Find where the given text appears and provide that cell's center as (x, y) coordinate. 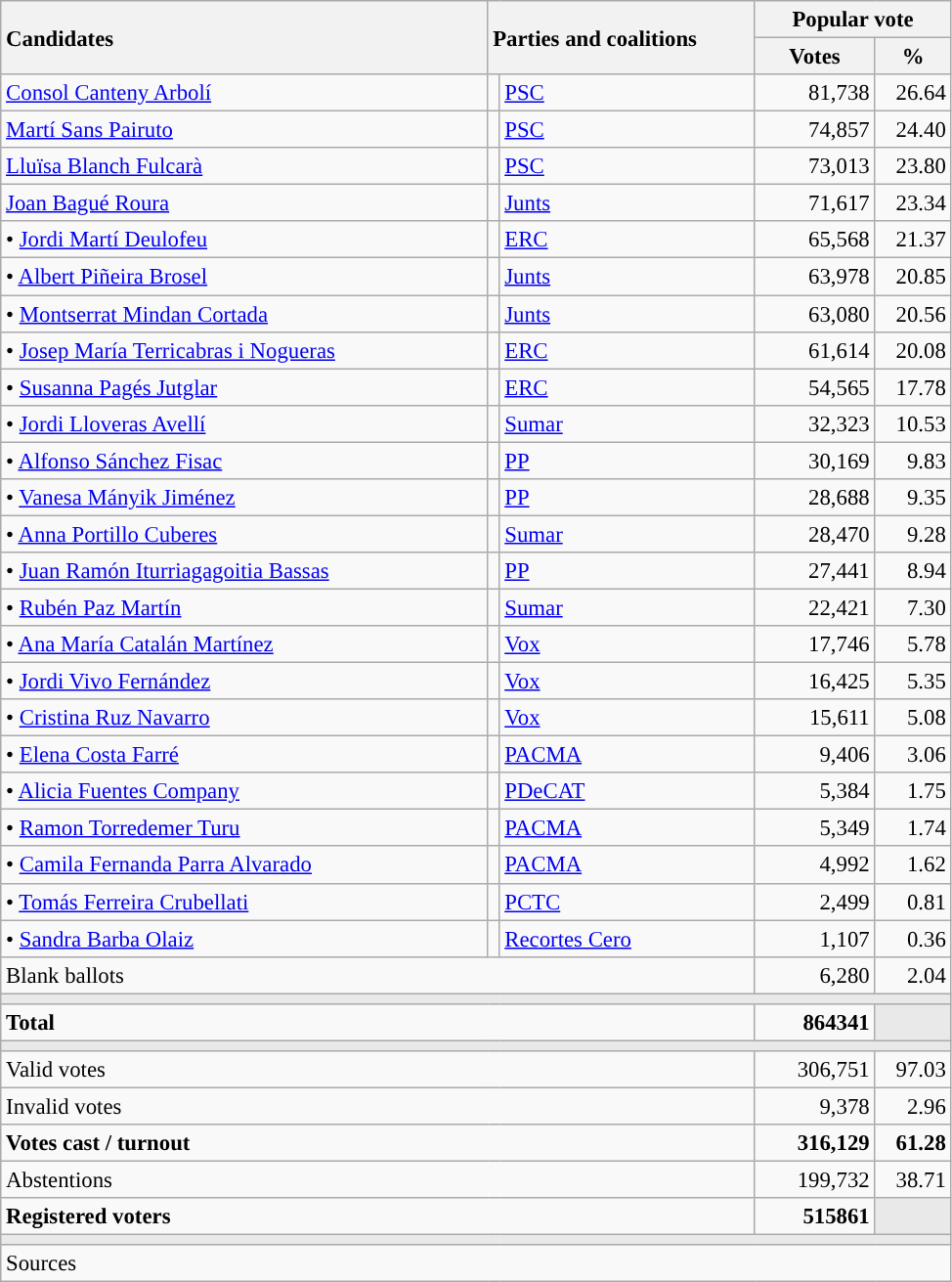
Votes cast / turnout (377, 1143)
Valid votes (377, 1070)
• Tomás Ferreira Crubellati (244, 902)
• Ana María Catalán Martínez (244, 644)
1.75 (913, 791)
5.35 (913, 682)
20.56 (913, 314)
Joan Bagué Roura (244, 203)
1.74 (913, 828)
199,732 (815, 1180)
• Jordi Vivo Fernández (244, 682)
28,470 (815, 534)
• Montserrat Mindan Cortada (244, 314)
• Jordi Martí Deulofeu (244, 240)
63,978 (815, 277)
9,406 (815, 755)
• Alicia Fuentes Company (244, 791)
• Sandra Barba Olaiz (244, 939)
Registered voters (377, 1216)
• Albert Piñeira Brosel (244, 277)
306,751 (815, 1070)
PDeCAT (627, 791)
17.78 (913, 387)
61,614 (815, 350)
Parties and coalitions (622, 37)
20.85 (913, 277)
Candidates (244, 37)
• Camila Fernanda Parra Alvarado (244, 865)
864341 (815, 1023)
15,611 (815, 718)
PCTC (627, 902)
6,280 (815, 975)
• Alfonso Sánchez Fisac (244, 461)
16,425 (815, 682)
81,738 (815, 93)
• Cristina Ruz Navarro (244, 718)
9.83 (913, 461)
2,499 (815, 902)
Abstentions (377, 1180)
61.28 (913, 1143)
Sources (476, 1263)
• Anna Portillo Cuberes (244, 534)
74,857 (815, 130)
26.64 (913, 93)
Votes (815, 57)
32,323 (815, 423)
Recortes Cero (627, 939)
20.08 (913, 350)
97.03 (913, 1070)
• Elena Costa Farré (244, 755)
63,080 (815, 314)
8.94 (913, 571)
• Susanna Pagés Jutglar (244, 387)
5,349 (815, 828)
1.62 (913, 865)
515861 (815, 1216)
• Rubén Paz Martín (244, 607)
27,441 (815, 571)
0.81 (913, 902)
9.35 (913, 498)
• Ramon Torredemer Turu (244, 828)
2.96 (913, 1106)
54,565 (815, 387)
• Josep María Terricabras i Nogueras (244, 350)
2.04 (913, 975)
Invalid votes (377, 1106)
Total (377, 1023)
71,617 (815, 203)
Martí Sans Pairuto (244, 130)
Consol Canteny Arbolí (244, 93)
316,129 (815, 1143)
9,378 (815, 1106)
23.34 (913, 203)
30,169 (815, 461)
28,688 (815, 498)
5.78 (913, 644)
4,992 (815, 865)
10.53 (913, 423)
• Juan Ramón Iturriagagoitia Bassas (244, 571)
% (913, 57)
73,013 (815, 166)
7.30 (913, 607)
5.08 (913, 718)
Popular vote (852, 20)
23.80 (913, 166)
• Jordi Lloveras Avellí (244, 423)
38.71 (913, 1180)
17,746 (815, 644)
1,107 (815, 939)
21.37 (913, 240)
3.06 (913, 755)
9.28 (913, 534)
65,568 (815, 240)
0.36 (913, 939)
Lluïsa Blanch Fulcarà (244, 166)
24.40 (913, 130)
22,421 (815, 607)
Blank ballots (377, 975)
5,384 (815, 791)
• Vanesa Mányik Jiménez (244, 498)
